Return the (x, y) coordinate for the center point of the cell that contains the specified text.  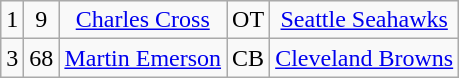
9 (42, 20)
Charles Cross (143, 20)
Martin Emerson (143, 58)
Cleveland Browns (364, 58)
Seattle Seahawks (364, 20)
OT (248, 20)
3 (12, 58)
1 (12, 20)
68 (42, 58)
CB (248, 58)
